Provide the [X, Y] coordinate of the cell's center where the given text is located.  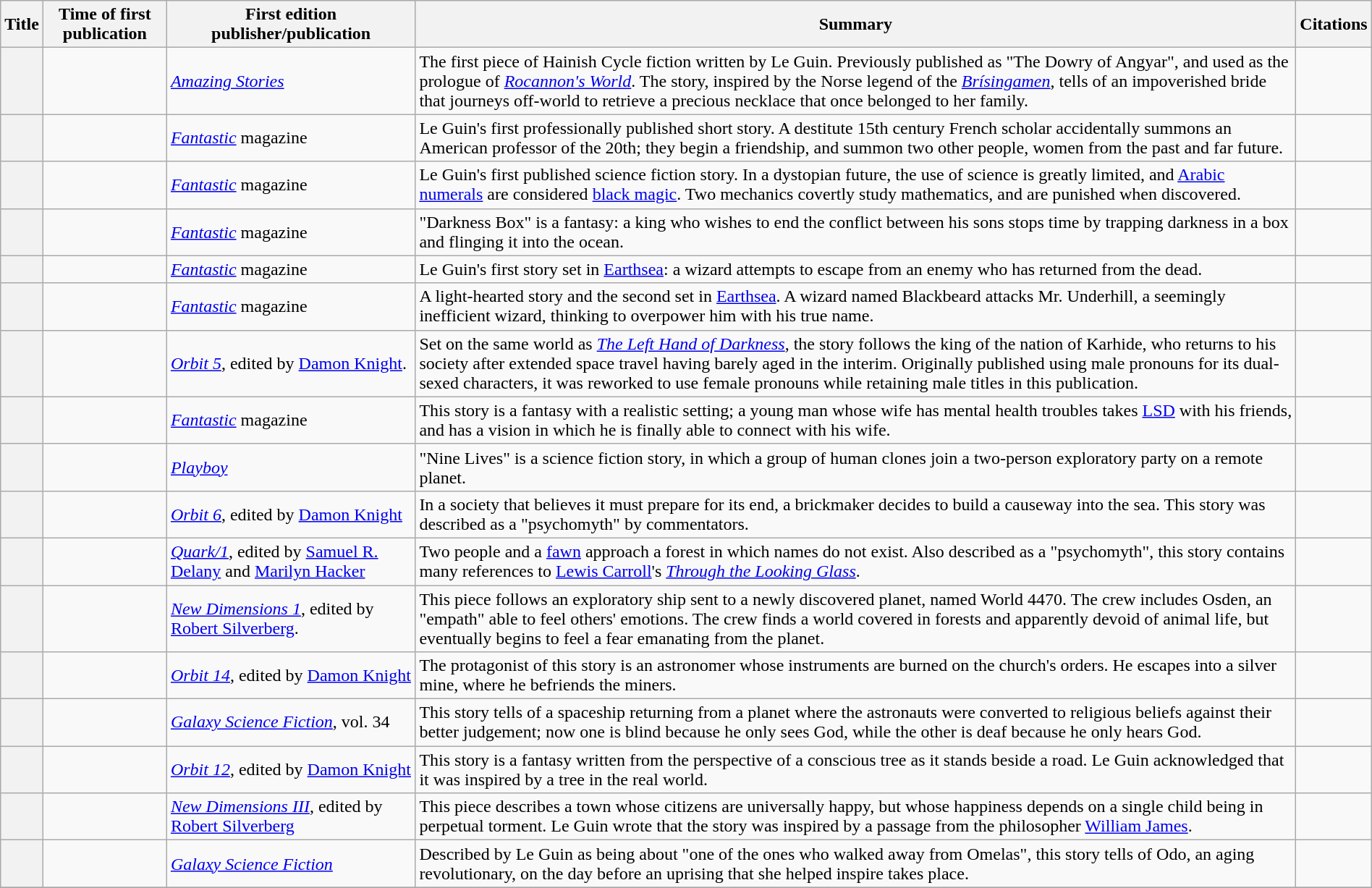
Playboy [291, 468]
First edition publisher/publication [291, 25]
New Dimensions III, edited by Robert Silverberg [291, 816]
Galaxy Science Fiction, vol. 34 [291, 722]
"Nine Lives" is a science fiction story, in which a group of human clones join a two-person exploratory party on a remote planet. [855, 468]
Orbit 5, edited by Damon Knight. [291, 363]
Time of first publication [104, 25]
New Dimensions 1, edited by Robert Silverberg. [291, 618]
Orbit 12, edited by Damon Knight [291, 770]
Orbit 6, edited by Damon Knight [291, 514]
Quark/1, edited by Samuel R. Delany and Marilyn Hacker [291, 562]
Summary [855, 25]
Citations [1334, 25]
Le Guin's first story set in Earthsea: a wizard attempts to escape from an enemy who has returned from the dead. [855, 269]
Title [22, 25]
Orbit 14, edited by Damon Knight [291, 676]
Galaxy Science Fiction [291, 864]
Amazing Stories [291, 81]
